Return (x, y) of the center of cell containing provided text 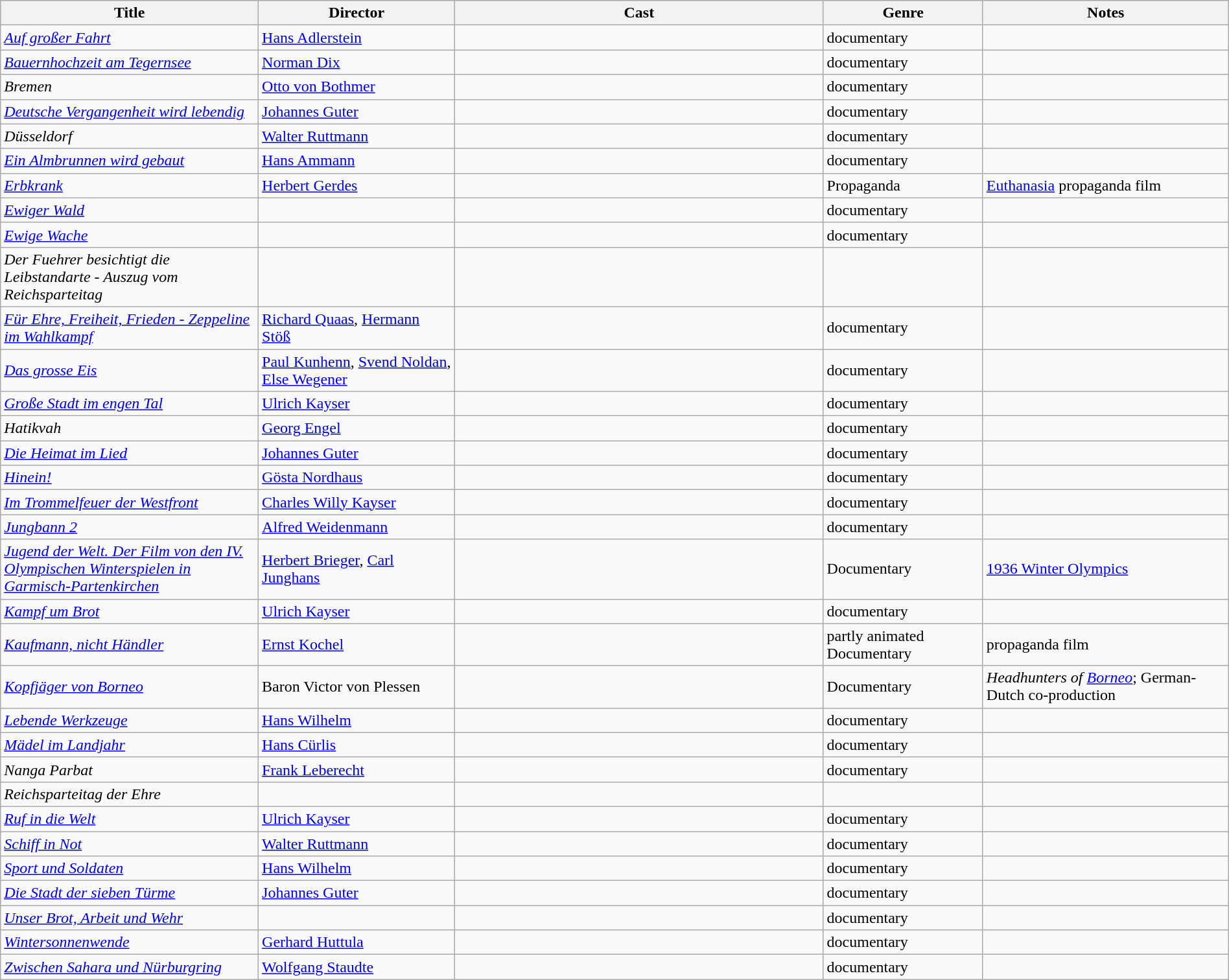
partly animated Documentary (903, 644)
Propaganda (903, 185)
propaganda film (1106, 644)
Paul Kunhenn, Svend Noldan, Else Wegener (357, 369)
Richard Quaas, Hermann Stöß (357, 328)
Frank Leberecht (357, 769)
Erbkrank (130, 185)
Ruf in die Welt (130, 819)
Hans Adlerstein (357, 38)
Im Trommelfeuer der Westfront (130, 502)
Euthanasia propaganda film (1106, 185)
Die Stadt der sieben Türme (130, 893)
Schiff in Not (130, 843)
Auf großer Fahrt (130, 38)
Baron Victor von Plessen (357, 687)
Lebende Werkzeuge (130, 720)
Hinein! (130, 478)
Alfred Weidenmann (357, 527)
Genre (903, 13)
Hans Ammann (357, 161)
Düsseldorf (130, 136)
Hans Cürlis (357, 745)
Notes (1106, 13)
Cast (639, 13)
Hatikvah (130, 428)
Georg Engel (357, 428)
Headhunters of Borneo; German-Dutch co-production (1106, 687)
Norman Dix (357, 62)
Reichsparteitag der Ehre (130, 794)
Herbert Gerdes (357, 185)
Für Ehre, Freiheit, Frieden - Zeppeline im Wahlkampf (130, 328)
Title (130, 13)
Jungbann 2 (130, 527)
Gerhard Huttula (357, 942)
Ewige Wache (130, 235)
Unser Brot, Arbeit und Wehr (130, 918)
Große Stadt im engen Tal (130, 404)
Zwischen Sahara und Nürburgring (130, 967)
Bremen (130, 87)
Herbert Brieger, Carl Junghans (357, 569)
Sport und Soldaten (130, 869)
Wintersonnenwende (130, 942)
Kampf um Brot (130, 611)
Der Fuehrer besichtigt die Leibstandarte - Auszug vom Reichsparteitag (130, 277)
Wolfgang Staudte (357, 967)
Nanga Parbat (130, 769)
Das grosse Eis (130, 369)
Bauernhochzeit am Tegernsee (130, 62)
1936 Winter Olympics (1106, 569)
Ernst Kochel (357, 644)
Kopfjäger von Borneo (130, 687)
Ewiger Wald (130, 210)
Kaufmann, nicht Händler (130, 644)
Otto von Bothmer (357, 87)
Deutsche Vergangenheit wird lebendig (130, 111)
Ein Almbrunnen wird gebaut (130, 161)
Mädel im Landjahr (130, 745)
Gösta Nordhaus (357, 478)
Jugend der Welt. Der Film von den IV. Olympischen Winterspielen in Garmisch-Partenkirchen (130, 569)
Director (357, 13)
Die Heimat im Lied (130, 453)
Charles Willy Kayser (357, 502)
